Return (X, Y) of the center of cell containing provided text 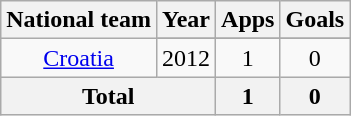
Year (186, 20)
Croatia (79, 58)
Goals (315, 20)
2012 (186, 58)
Total (108, 96)
Apps (248, 20)
National team (79, 20)
